Provide the [X, Y] coordinate of the cell's center where the given text is located.  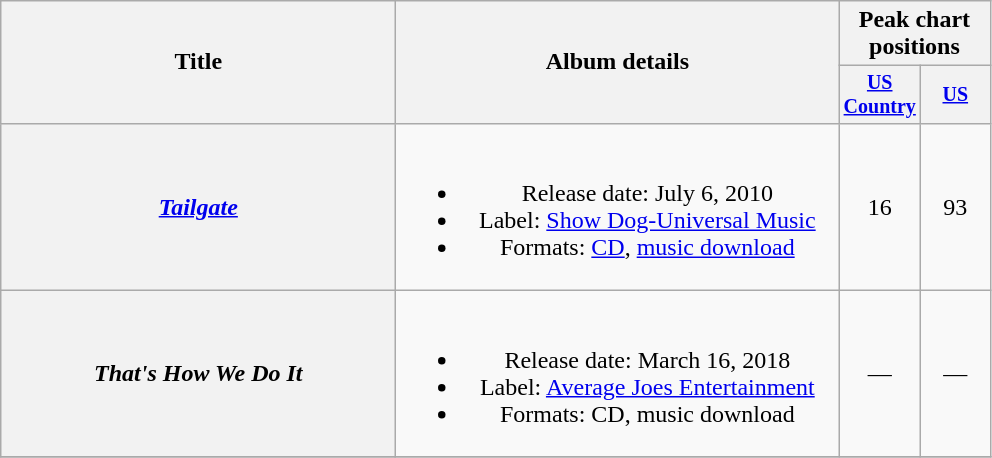
16 [880, 206]
93 [956, 206]
Title [198, 62]
Release date: March 16, 2018Label: Average Joes EntertainmentFormats: CD, music download [618, 374]
Release date: July 6, 2010Label: Show Dog-Universal MusicFormats: CD, music download [618, 206]
US [956, 94]
Album details [618, 62]
Peak chartpositions [914, 34]
Tailgate [198, 206]
US Country [880, 94]
That's How We Do It [198, 374]
